Provide the [x, y] coordinate of the cell's center where the given text is located.  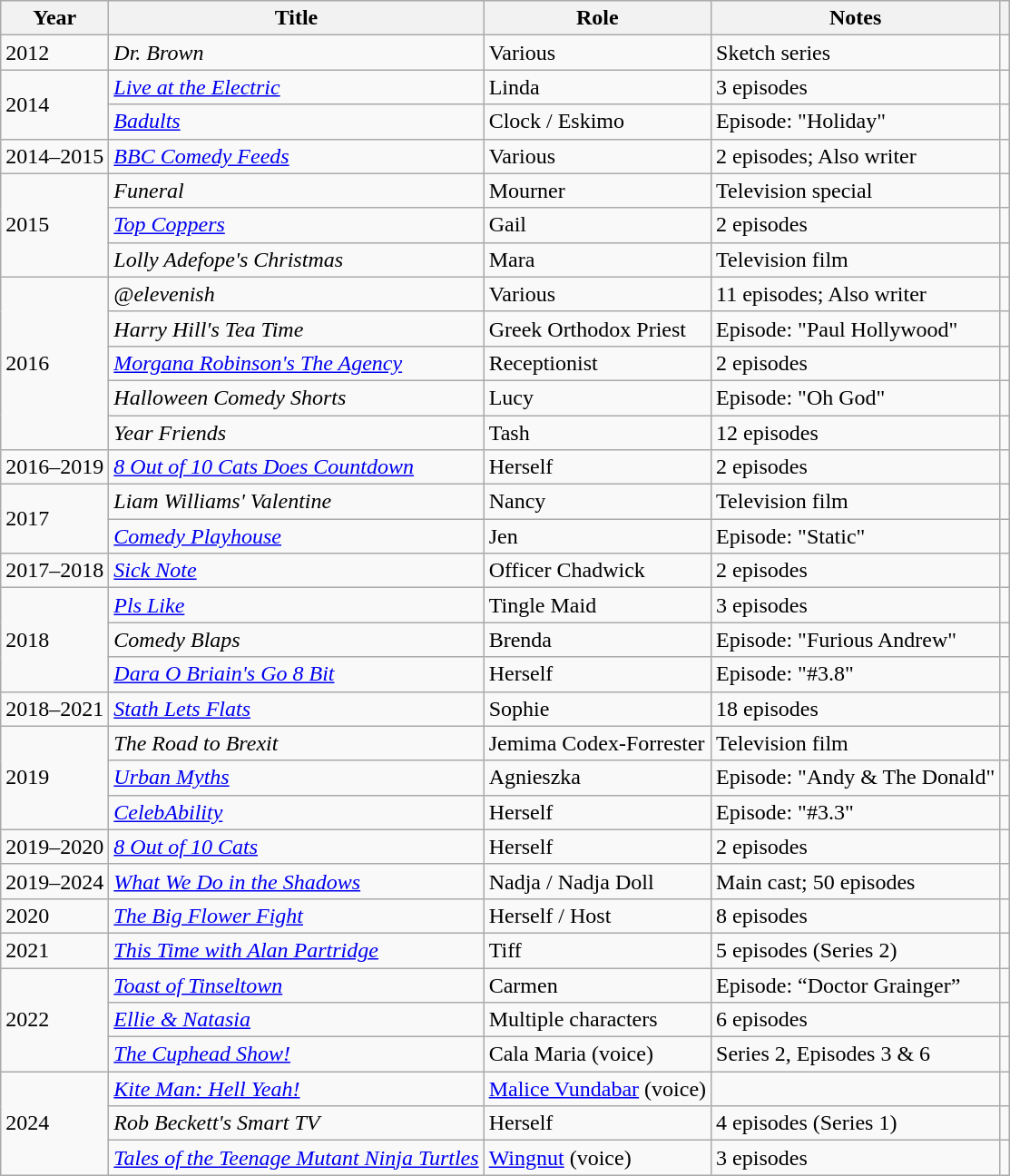
Herself / Host [597, 916]
Sick Note [296, 571]
11 episodes; Also writer [856, 294]
Greek Orthodox Priest [597, 328]
Notes [856, 18]
Live at the Electric [296, 87]
Lucy [597, 397]
Clock / Eskimo [597, 122]
Main cast; 50 episodes [856, 881]
Tales of the Teenage Mutant Ninja Turtles [296, 1158]
Officer Chadwick [597, 571]
Morgana Robinson's The Agency [296, 363]
@elevenish [296, 294]
2024 [54, 1123]
Dara O Briain's Go 8 Bit [296, 674]
Receptionist [597, 363]
CelebAbility [296, 812]
2019–2020 [54, 847]
Agnieszka [597, 778]
Series 2, Episodes 3 & 6 [856, 1054]
Multiple characters [597, 1020]
Mourner [597, 191]
2019–2024 [54, 881]
Episode: "Oh God" [856, 397]
Episode: "Static" [856, 536]
2016–2019 [54, 467]
6 episodes [856, 1020]
Tash [597, 433]
2014 [54, 104]
2018–2021 [54, 709]
Episode: "Furious Andrew" [856, 640]
BBC Comedy Feeds [296, 156]
Sketch series [856, 53]
2017 [54, 519]
Sophie [597, 709]
Pls Like [296, 605]
2015 [54, 225]
8 Out of 10 Cats [296, 847]
2019 [54, 778]
Year Friends [296, 433]
Dr. Brown [296, 53]
Gail [597, 225]
4 episodes (Series 1) [856, 1123]
Nancy [597, 502]
Episode: "#3.8" [856, 674]
Malice Vundabar (voice) [597, 1089]
Nadja / Nadja Doll [597, 881]
The Cuphead Show! [296, 1054]
2022 [54, 1019]
2017–2018 [54, 571]
Badults [296, 122]
Title [296, 18]
Urban Myths [296, 778]
The Road to Brexit [296, 743]
Brenda [597, 640]
8 episodes [856, 916]
2020 [54, 916]
Halloween Comedy Shorts [296, 397]
2014–2015 [54, 156]
8 Out of 10 Cats Does Countdown [296, 467]
Funeral [296, 191]
Rob Beckett's Smart TV [296, 1123]
Comedy Playhouse [296, 536]
Year [54, 18]
Episode: "Paul Hollywood" [856, 328]
Episode: "Andy & The Donald" [856, 778]
2012 [54, 53]
Role [597, 18]
2021 [54, 950]
Mara [597, 260]
Wingnut (voice) [597, 1158]
2018 [54, 640]
Tiff [597, 950]
Kite Man: Hell Yeah! [296, 1089]
The Big Flower Fight [296, 916]
Episode: "Holiday" [856, 122]
2016 [54, 363]
Harry Hill's Tea Time [296, 328]
Toast of Tinseltown [296, 985]
Cala Maria (voice) [597, 1054]
Television special [856, 191]
Jen [597, 536]
Jemima Codex-Forrester [597, 743]
5 episodes (Series 2) [856, 950]
Stath Lets Flats [296, 709]
Tingle Maid [597, 605]
Liam Williams' Valentine [296, 502]
Ellie & Natasia [296, 1020]
Episode: "#3.3" [856, 812]
Carmen [597, 985]
Lolly Adefope's Christmas [296, 260]
2 episodes; Also writer [856, 156]
Top Coppers [296, 225]
18 episodes [856, 709]
This Time with Alan Partridge [296, 950]
What We Do in the Shadows [296, 881]
12 episodes [856, 433]
Episode: “Doctor Grainger” [856, 985]
Linda [597, 87]
Comedy Blaps [296, 640]
